Find where the given text appears and provide that cell's center as [X, Y] coordinate. 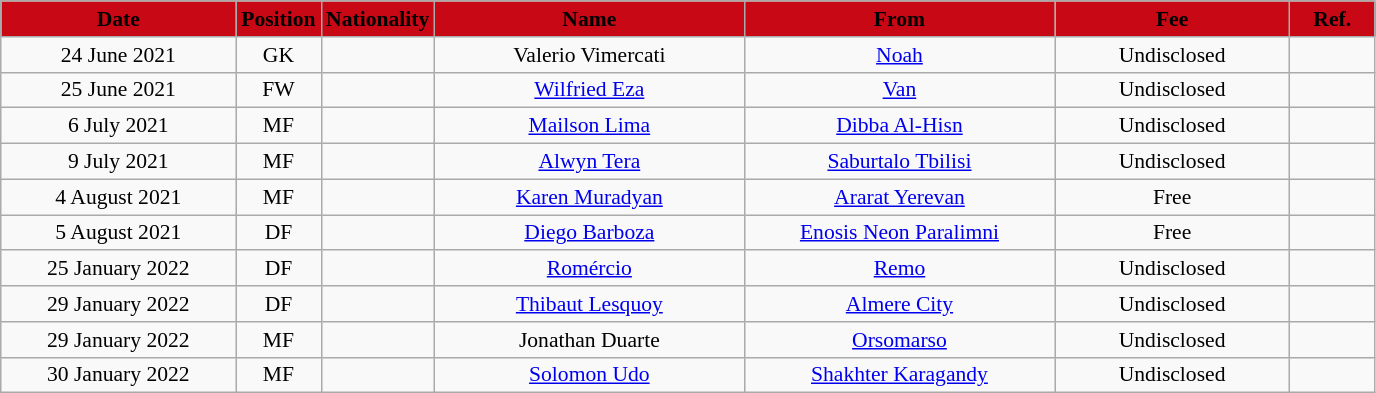
Fee [1172, 19]
Shakhter Karagandy [899, 375]
Wilfried Eza [589, 90]
Saburtalo Tbilisi [899, 162]
Karen Muradyan [589, 197]
4 August 2021 [118, 197]
25 June 2021 [118, 90]
9 July 2021 [118, 162]
Nationality [378, 19]
Name [589, 19]
24 June 2021 [118, 55]
Valerio Vimercati [589, 55]
Position [278, 19]
6 July 2021 [118, 126]
Orsomarso [899, 340]
Date [118, 19]
GK [278, 55]
FW [278, 90]
30 January 2022 [118, 375]
Solomon Udo [589, 375]
Diego Barboza [589, 233]
5 August 2021 [118, 233]
Ararat Yerevan [899, 197]
Almere City [899, 304]
Jonathan Duarte [589, 340]
Noah [899, 55]
Dibba Al-Hisn [899, 126]
Mailson Lima [589, 126]
Remo [899, 269]
Ref. [1332, 19]
Thibaut Lesquoy [589, 304]
Alwyn Tera [589, 162]
25 January 2022 [118, 269]
Romércio [589, 269]
Enosis Neon Paralimni [899, 233]
From [899, 19]
Van [899, 90]
